For the text-containing cell, return its midpoint in [X, Y] coordinate format. 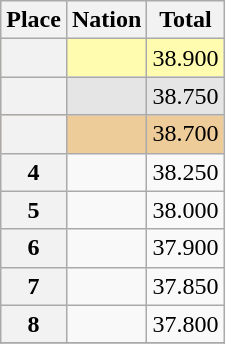
Nation [106, 20]
5 [34, 210]
8 [34, 324]
38.750 [186, 96]
37.850 [186, 286]
Total [186, 20]
7 [34, 286]
6 [34, 248]
37.800 [186, 324]
38.000 [186, 210]
37.900 [186, 248]
38.900 [186, 58]
38.250 [186, 172]
38.700 [186, 134]
4 [34, 172]
Place [34, 20]
